Return the [X, Y] coordinate for the center point of the cell that contains the specified text.  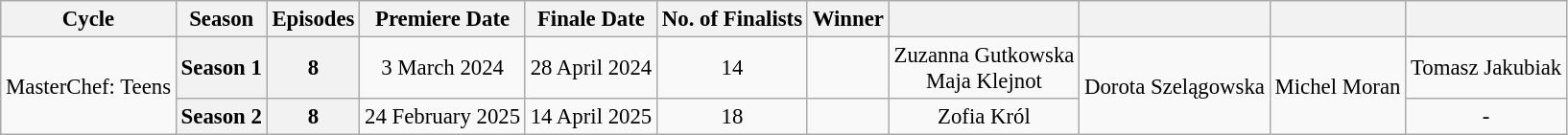
Season 2 [221, 117]
28 April 2024 [591, 69]
Finale Date [591, 19]
Season 1 [221, 69]
Season [221, 19]
Dorota Szelągowska [1175, 86]
Tomasz Jakubiak [1486, 69]
3 March 2024 [443, 69]
24 February 2025 [443, 117]
Episodes [313, 19]
Premiere Date [443, 19]
Zofia Król [984, 117]
MasterChef: Teens [88, 86]
- [1486, 117]
Zuzanna GutkowskaMaja Klejnot [984, 69]
Cycle [88, 19]
14 April 2025 [591, 117]
14 [733, 69]
No. of Finalists [733, 19]
18 [733, 117]
Michel Moran [1338, 86]
Winner [848, 19]
